Output the (X, Y) coordinate of the center of the cell containing the given text.  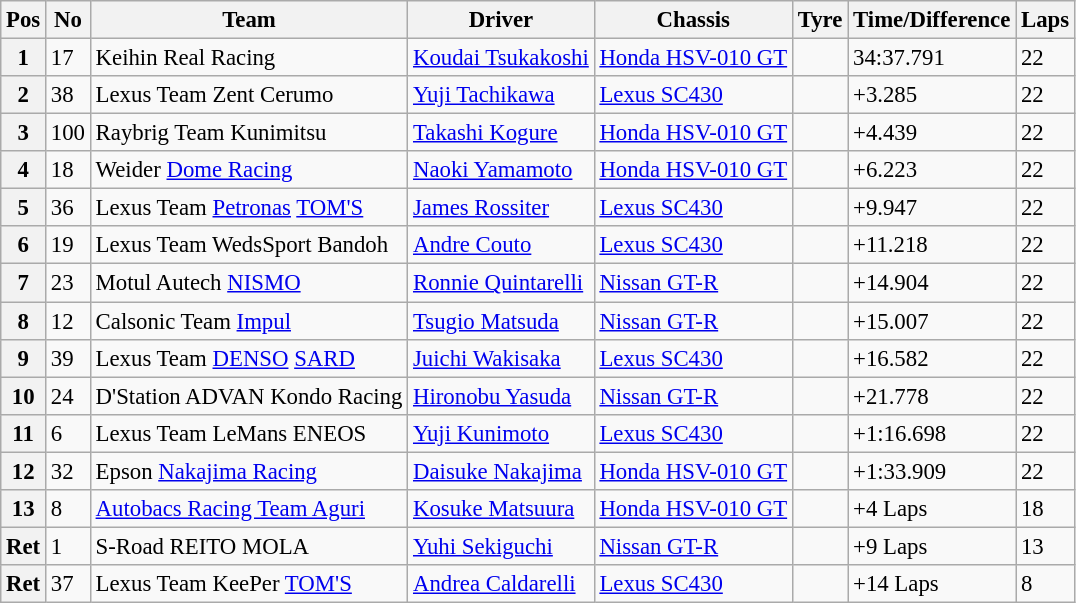
37 (68, 584)
Lexus Team DENSO SARD (248, 358)
Chassis (693, 20)
No (68, 20)
+9.947 (932, 208)
34:37.791 (932, 58)
Yuji Tachikawa (501, 95)
Laps (1046, 20)
+14 Laps (932, 584)
+11.218 (932, 245)
9 (24, 358)
10 (24, 396)
Raybrig Team Kunimitsu (248, 133)
Ronnie Quintarelli (501, 283)
Yuhi Sekiguchi (501, 546)
Lexus Team WedsSport Bandoh (248, 245)
Driver (501, 20)
Tyre (820, 20)
+1:33.909 (932, 471)
Keihin Real Racing (248, 58)
Autobacs Racing Team Aguri (248, 509)
3 (24, 133)
Lexus Team KeePer TOM'S (248, 584)
Juichi Wakisaka (501, 358)
Takashi Kogure (501, 133)
+21.778 (932, 396)
32 (68, 471)
+3.285 (932, 95)
38 (68, 95)
Motul Autech NISMO (248, 283)
S-Road REITO MOLA (248, 546)
+9 Laps (932, 546)
Tsugio Matsuda (501, 321)
5 (24, 208)
2 (24, 95)
4 (24, 170)
James Rossiter (501, 208)
Daisuke Nakajima (501, 471)
+14.904 (932, 283)
Team (248, 20)
Andrea Caldarelli (501, 584)
11 (24, 433)
+1:16.698 (932, 433)
Hironobu Yasuda (501, 396)
+4 Laps (932, 509)
Lexus Team Petronas TOM'S (248, 208)
+6.223 (932, 170)
+15.007 (932, 321)
Naoki Yamamoto (501, 170)
23 (68, 283)
100 (68, 133)
Epson Nakajima Racing (248, 471)
Lexus Team LeMans ENEOS (248, 433)
Koudai Tsukakoshi (501, 58)
7 (24, 283)
17 (68, 58)
Calsonic Team Impul (248, 321)
Lexus Team Zent Cerumo (248, 95)
Andre Couto (501, 245)
+16.582 (932, 358)
Time/Difference (932, 20)
Kosuke Matsuura (501, 509)
Pos (24, 20)
19 (68, 245)
+4.439 (932, 133)
24 (68, 396)
36 (68, 208)
Yuji Kunimoto (501, 433)
D'Station ADVAN Kondo Racing (248, 396)
39 (68, 358)
Weider Dome Racing (248, 170)
